Return (X, Y) of the center of cell containing provided text 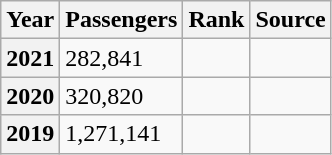
2019 (30, 134)
282,841 (122, 58)
Source (290, 20)
1,271,141 (122, 134)
320,820 (122, 96)
2020 (30, 96)
Passengers (122, 20)
Rank (216, 20)
2021 (30, 58)
Year (30, 20)
